Capture the cell that displays the provided text and extract its (x, y) central coordinate. 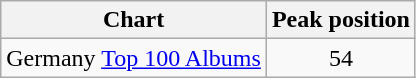
Peak position (340, 20)
Chart (134, 20)
54 (340, 58)
Germany Top 100 Albums (134, 58)
